Scan for the cell matching the given text and deliver its (X, Y) coordinate at center. 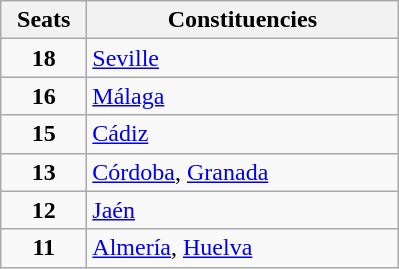
Almería, Huelva (242, 248)
Jaén (242, 210)
Seville (242, 58)
15 (44, 134)
18 (44, 58)
13 (44, 172)
12 (44, 210)
Málaga (242, 96)
Cádiz (242, 134)
Constituencies (242, 20)
Seats (44, 20)
16 (44, 96)
11 (44, 248)
Córdoba, Granada (242, 172)
